Detect which cell encompasses the target text, then output its (X, Y) center coordinate. 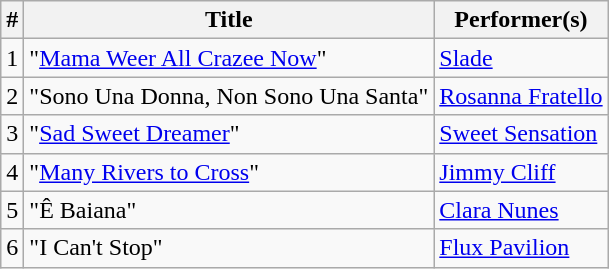
3 (12, 134)
1 (12, 58)
"Sono Una Donna, Non Sono Una Santa" (229, 96)
5 (12, 210)
# (12, 20)
"Sad Sweet Dreamer" (229, 134)
Flux Pavilion (521, 248)
2 (12, 96)
Slade (521, 58)
"Mama Weer All Crazee Now" (229, 58)
"I Can't Stop" (229, 248)
Rosanna Fratello (521, 96)
Clara Nunes (521, 210)
4 (12, 172)
"Ê Baiana" (229, 210)
Performer(s) (521, 20)
Sweet Sensation (521, 134)
"Many Rivers to Cross" (229, 172)
Title (229, 20)
6 (12, 248)
Jimmy Cliff (521, 172)
